For the text-containing cell, return its midpoint in (X, Y) coordinate format. 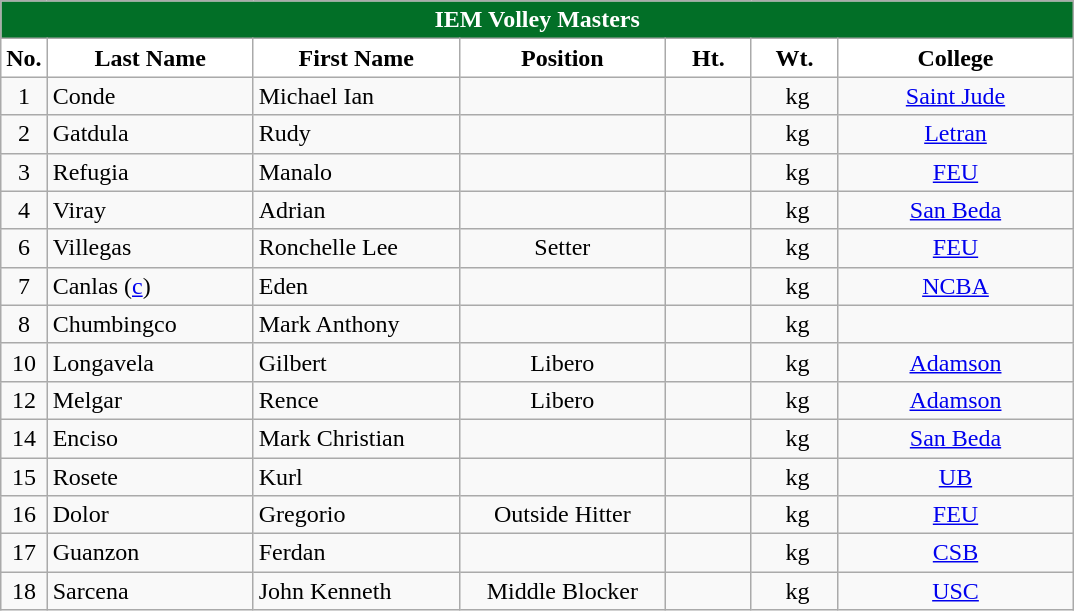
Position (562, 58)
Wt. (794, 58)
Ferdan (356, 553)
Mark Anthony (356, 324)
Manalo (356, 172)
16 (24, 515)
Villegas (150, 248)
4 (24, 210)
6 (24, 248)
Last Name (150, 58)
2 (24, 134)
Gilbert (356, 362)
USC (955, 591)
Ronchelle Lee (356, 248)
Outside Hitter (562, 515)
Conde (150, 96)
14 (24, 438)
IEM Volley Masters (538, 20)
Rosete (150, 477)
Gatdula (150, 134)
Saint Jude (955, 96)
Letran (955, 134)
Dolor (150, 515)
Michael Ian (356, 96)
17 (24, 553)
UB (955, 477)
Setter (562, 248)
Ht. (708, 58)
3 (24, 172)
Chumbingco (150, 324)
18 (24, 591)
8 (24, 324)
Rudy (356, 134)
Eden (356, 286)
NCBA (955, 286)
7 (24, 286)
Guanzon (150, 553)
College (955, 58)
Melgar (150, 400)
John Kenneth (356, 591)
Adrian (356, 210)
CSB (955, 553)
12 (24, 400)
Longavela (150, 362)
Mark Christian (356, 438)
Viray (150, 210)
1 (24, 96)
First Name (356, 58)
Gregorio (356, 515)
Sarcena (150, 591)
No. (24, 58)
10 (24, 362)
15 (24, 477)
Enciso (150, 438)
Rence (356, 400)
Middle Blocker (562, 591)
Canlas (c) (150, 286)
Refugia (150, 172)
Kurl (356, 477)
